Find where the given text appears and provide that cell's center as (X, Y) coordinate. 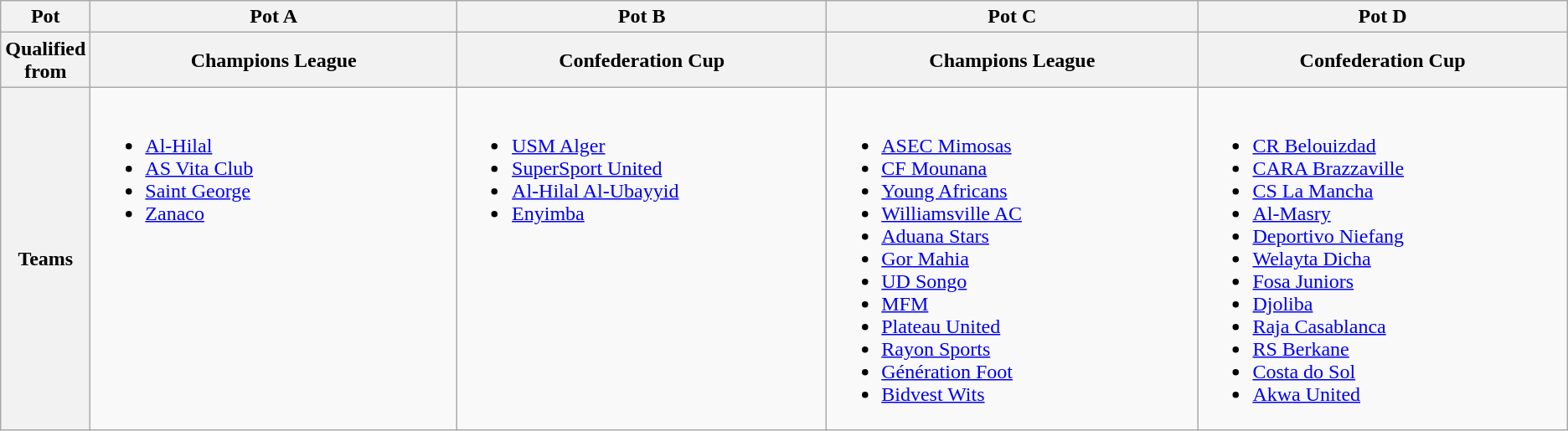
ASEC Mimosas CF Mounana Young Africans Williamsville AC Aduana Stars Gor Mahia UD Songo MFM Plateau United Rayon Sports Génération Foot Bidvest Wits (1012, 259)
Pot A (274, 17)
Qualified from (45, 60)
USM Alger SuperSport United Al-Hilal Al-Ubayyid Enyimba (642, 259)
Pot C (1012, 17)
Pot D (1382, 17)
Al-Hilal AS Vita Club Saint George Zanaco (274, 259)
Teams (45, 259)
Pot B (642, 17)
Pot (45, 17)
